Return (X, Y) of the center of cell containing provided text 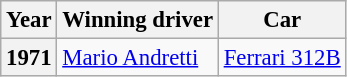
Ferrari 312B (282, 58)
Car (282, 20)
Year (29, 20)
1971 (29, 58)
Mario Andretti (138, 58)
Winning driver (138, 20)
